Determine the (x, y) coordinate at the center of the cell enclosing the given text.  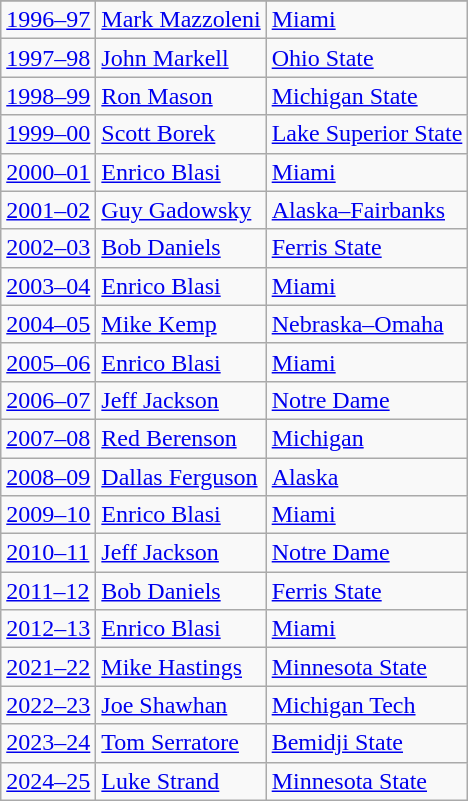
2000–01 (48, 172)
Guy Gadowsky (181, 210)
Mike Kemp (181, 324)
1996–97 (48, 20)
2007–08 (48, 438)
Mike Hastings (181, 667)
Luke Strand (181, 781)
2001–02 (48, 210)
Michigan (367, 438)
2003–04 (48, 286)
1997–98 (48, 58)
John Markell (181, 58)
Bemidji State (367, 743)
Alaska–Fairbanks (367, 210)
Alaska (367, 477)
Tom Serratore (181, 743)
2006–07 (48, 400)
2004–05 (48, 324)
Lake Superior State (367, 134)
Ohio State (367, 58)
2010–11 (48, 553)
Mark Mazzoleni (181, 20)
2012–13 (48, 629)
Nebraska–Omaha (367, 324)
2011–12 (48, 591)
Ron Mason (181, 96)
2005–06 (48, 362)
2024–25 (48, 781)
Dallas Ferguson (181, 477)
Michigan Tech (367, 705)
2009–10 (48, 515)
1999–00 (48, 134)
Joe Shawhan (181, 705)
2023–24 (48, 743)
Michigan State (367, 96)
Scott Borek (181, 134)
2008–09 (48, 477)
1998–99 (48, 96)
2002–03 (48, 248)
2021–22 (48, 667)
2022–23 (48, 705)
Red Berenson (181, 438)
